Capture the cell that displays the provided text and extract its (x, y) central coordinate. 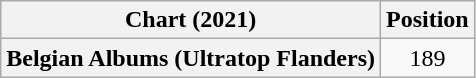
Chart (2021) (191, 20)
Position (428, 20)
189 (428, 58)
Belgian Albums (Ultratop Flanders) (191, 58)
